Determine the (X, Y) coordinate at the center of the cell enclosing the given text.  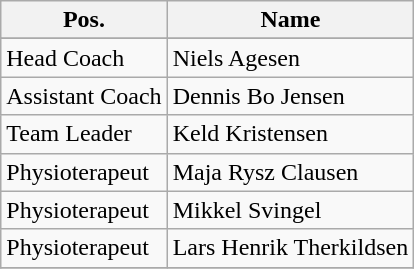
Maja Rysz Clausen (290, 172)
Pos. (84, 20)
Mikkel Svingel (290, 210)
Keld Kristensen (290, 134)
Team Leader (84, 134)
Assistant Coach (84, 96)
Name (290, 20)
Head Coach (84, 58)
Dennis Bo Jensen (290, 96)
Niels Agesen (290, 58)
Lars Henrik Therkildsen (290, 248)
